Search for the cell housing the specified text and yield its [x, y] center coordinate. 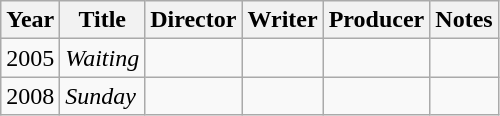
Director [194, 20]
Notes [464, 20]
2008 [30, 96]
Waiting [102, 58]
Producer [376, 20]
Sunday [102, 96]
Writer [282, 20]
Title [102, 20]
Year [30, 20]
2005 [30, 58]
